Detect which cell encompasses the target text, then output its (X, Y) center coordinate. 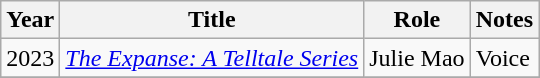
Voice (504, 58)
Year (30, 20)
Title (212, 20)
Role (417, 20)
2023 (30, 58)
Julie Mao (417, 58)
Notes (504, 20)
The Expanse: A Telltale Series (212, 58)
